From the cell containing the given text, extract its center point as [X, Y] coordinate. 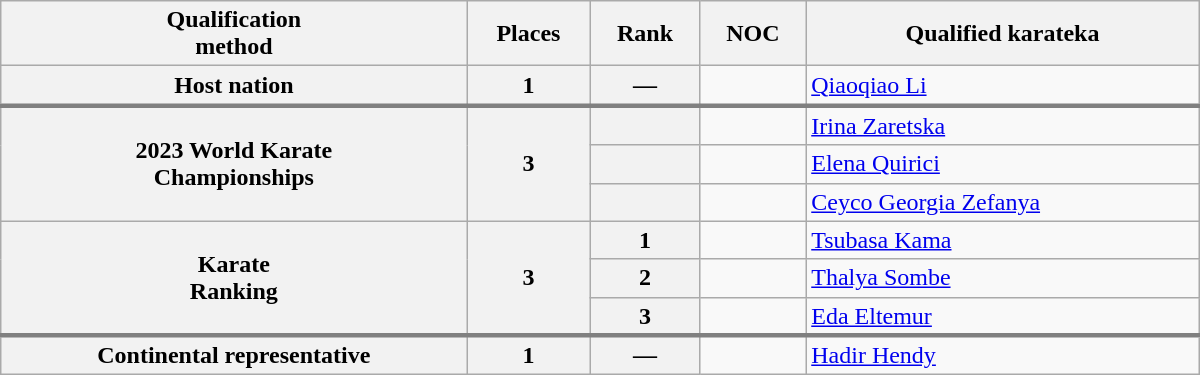
Tsubasa Kama [1003, 240]
Eda Eltemur [1003, 316]
Ceyco Georgia Zefanya [1003, 202]
KarateRanking [234, 278]
Irina Zaretska [1003, 125]
Qiaoqiao Li [1003, 86]
Places [528, 34]
2 [645, 278]
Host nation [234, 86]
Qualified karateka [1003, 34]
2023 World KarateChampionships [234, 163]
Qualificationmethod [234, 34]
Rank [645, 34]
Thalya Sombe [1003, 278]
NOC [753, 34]
Continental representative [234, 355]
Hadir Hendy [1003, 355]
Elena Quirici [1003, 164]
